Scan for the cell matching the given text and deliver its (x, y) coordinate at center. 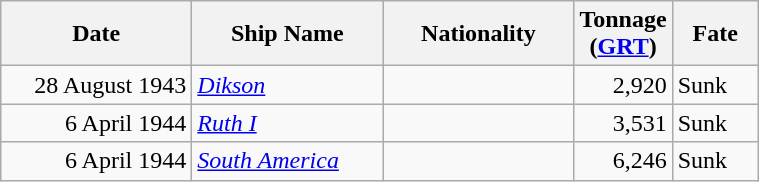
Tonnage (GRT) (623, 34)
Dikson (288, 85)
2,920 (623, 85)
6,246 (623, 161)
Fate (715, 34)
Nationality (478, 34)
Ruth I (288, 123)
3,531 (623, 123)
South America (288, 161)
Date (96, 34)
28 August 1943 (96, 85)
Ship Name (288, 34)
